Determine the [x, y] coordinate at the center of the cell enclosing the given text.  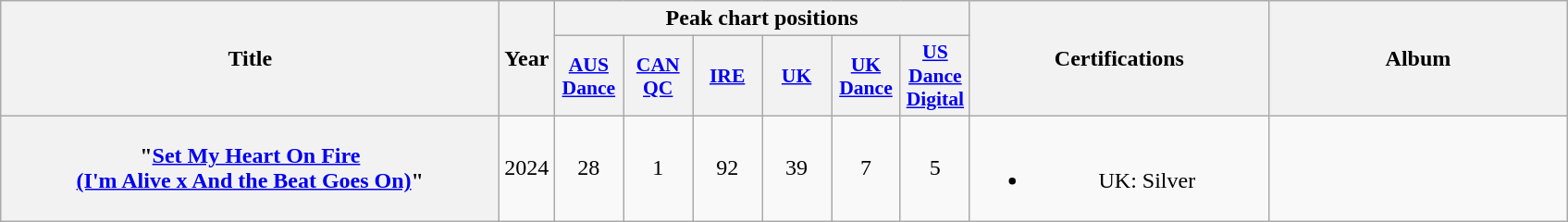
IRE [727, 76]
39 [797, 168]
Title [250, 59]
92 [727, 168]
Certifications [1119, 59]
Year [527, 59]
CANQC [659, 76]
Peak chart positions [762, 18]
7 [866, 168]
Album [1417, 59]
5 [934, 168]
UK Dance [866, 76]
UK: Silver [1119, 168]
2024 [527, 168]
US Dance Digital [934, 76]
AUSDance [588, 76]
28 [588, 168]
1 [659, 168]
"Set My Heart On Fire (I'm Alive x And the Beat Goes On)" [250, 168]
UK [797, 76]
